Return the [X, Y] coordinate for the center point of the cell that contains the specified text.  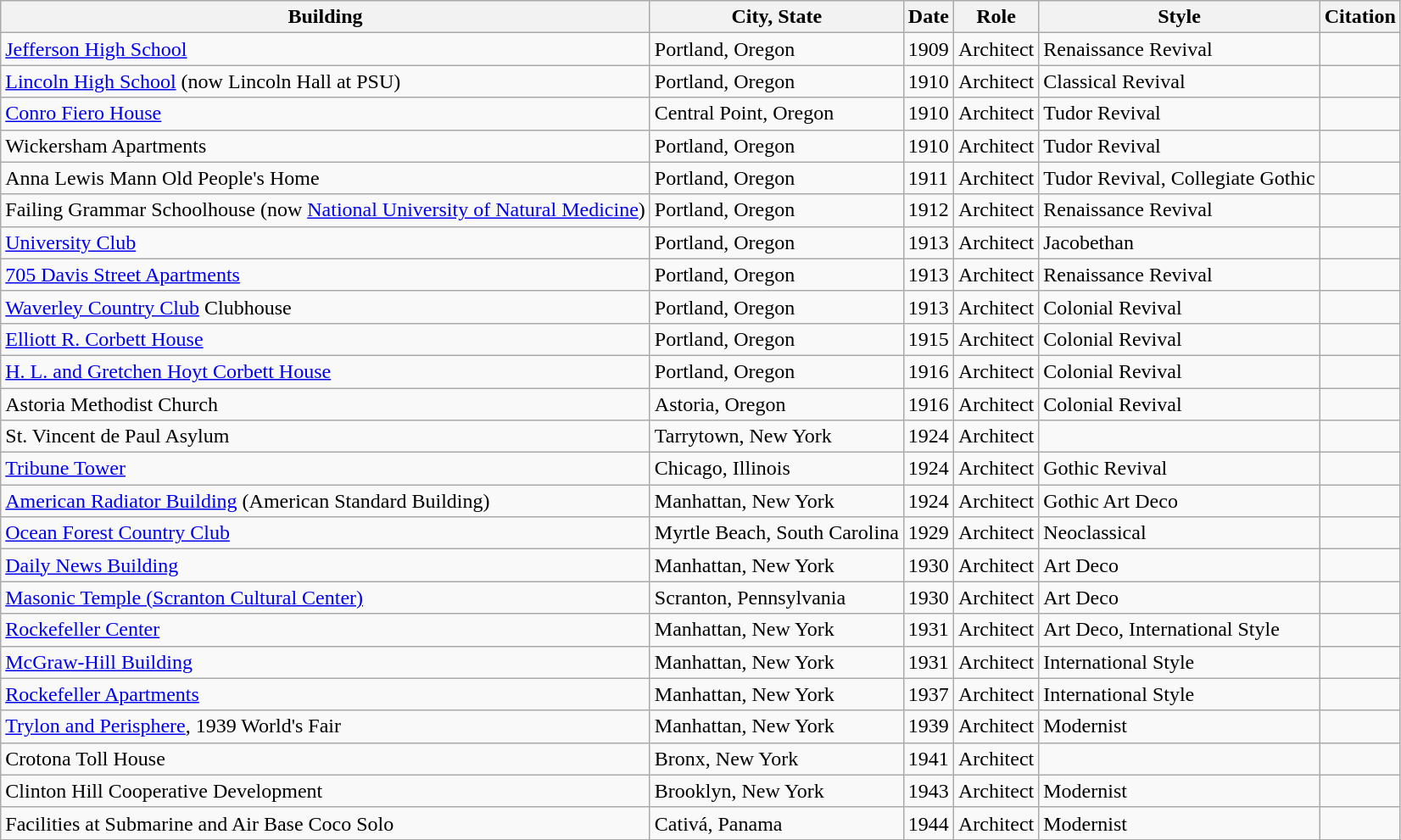
St. Vincent de Paul Asylum [326, 437]
Tribune Tower [326, 469]
Art Deco, International Style [1179, 630]
Astoria Methodist Church [326, 404]
1937 [928, 694]
1941 [928, 759]
Gothic Art Deco [1179, 501]
American Radiator Building (American Standard Building) [326, 501]
Facilities at Submarine and Air Base Coco Solo [326, 823]
Rockefeller Center [326, 630]
1912 [928, 210]
Tarrytown, New York [777, 437]
Lincoln High School (now Lincoln Hall at PSU) [326, 81]
Daily News Building [326, 565]
Myrtle Beach, South Carolina [777, 533]
Anna Lewis Mann Old People's Home [326, 178]
1939 [928, 726]
1909 [928, 49]
McGraw-Hill Building [326, 662]
Scranton, Pennsylvania [777, 598]
Wickersham Apartments [326, 146]
University Club [326, 242]
1915 [928, 339]
Gothic Revival [1179, 469]
Chicago, Illinois [777, 469]
Astoria, Oregon [777, 404]
1929 [928, 533]
Elliott R. Corbett House [326, 339]
Trylon and Perisphere, 1939 World's Fair [326, 726]
Date [928, 17]
Style [1179, 17]
Citation [1360, 17]
Tudor Revival, Collegiate Gothic [1179, 178]
Ocean Forest Country Club [326, 533]
Role [996, 17]
Clinton Hill Cooperative Development [326, 791]
Brooklyn, New York [777, 791]
Neoclassical [1179, 533]
Masonic Temple (Scranton Cultural Center) [326, 598]
Cativá, Panama [777, 823]
Failing Grammar Schoolhouse (now National University of Natural Medicine) [326, 210]
Jefferson High School [326, 49]
705 Davis Street Apartments [326, 275]
Jacobethan [1179, 242]
Rockefeller Apartments [326, 694]
City, State [777, 17]
Conro Fiero House [326, 114]
H. L. and Gretchen Hoyt Corbett House [326, 371]
1943 [928, 791]
Classical Revival [1179, 81]
Bronx, New York [777, 759]
Crotona Toll House [326, 759]
1944 [928, 823]
Waverley Country Club Clubhouse [326, 307]
Building [326, 17]
1911 [928, 178]
Central Point, Oregon [777, 114]
